Detect which cell encompasses the target text, then output its (x, y) center coordinate. 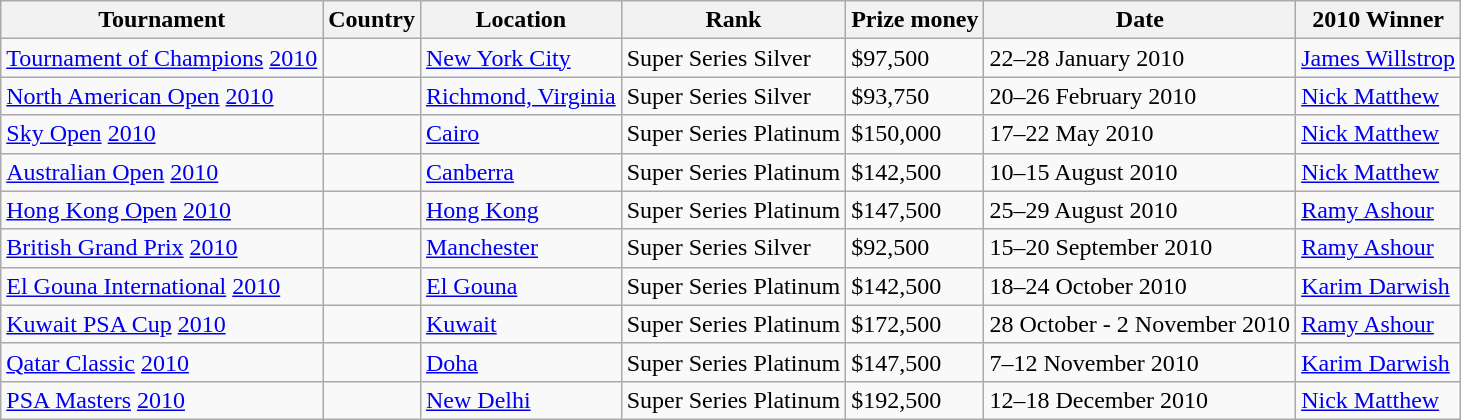
El Gouna (520, 286)
Rank (733, 20)
Tournament (162, 20)
North American Open 2010 (162, 96)
Cairo (520, 134)
$172,500 (915, 324)
18–24 October 2010 (1140, 286)
10–15 August 2010 (1140, 172)
Qatar Classic 2010 (162, 362)
$92,500 (915, 248)
Richmond, Virginia (520, 96)
15–20 September 2010 (1140, 248)
7–12 November 2010 (1140, 362)
Manchester (520, 248)
Kuwait PSA Cup 2010 (162, 324)
$93,750 (915, 96)
Canberra (520, 172)
22–28 January 2010 (1140, 58)
Doha (520, 362)
17–22 May 2010 (1140, 134)
2010 Winner (1378, 20)
12–18 December 2010 (1140, 400)
28 October - 2 November 2010 (1140, 324)
Kuwait (520, 324)
Country (372, 20)
Date (1140, 20)
$192,500 (915, 400)
Prize money (915, 20)
Hong Kong (520, 210)
PSA Masters 2010 (162, 400)
James Willstrop (1378, 58)
El Gouna International 2010 (162, 286)
New Delhi (520, 400)
British Grand Prix 2010 (162, 248)
20–26 February 2010 (1140, 96)
Location (520, 20)
New York City (520, 58)
$97,500 (915, 58)
Tournament of Champions 2010 (162, 58)
Sky Open 2010 (162, 134)
$150,000 (915, 134)
25–29 August 2010 (1140, 210)
Australian Open 2010 (162, 172)
Hong Kong Open 2010 (162, 210)
